For the text-containing cell, return its midpoint in [x, y] coordinate format. 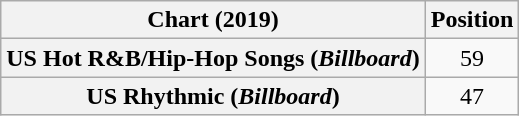
US Hot R&B/Hip-Hop Songs (Billboard) [213, 58]
Position [472, 20]
47 [472, 96]
Chart (2019) [213, 20]
59 [472, 58]
US Rhythmic (Billboard) [213, 96]
